Return the [x, y] coordinate for the center point of the cell that contains the specified text.  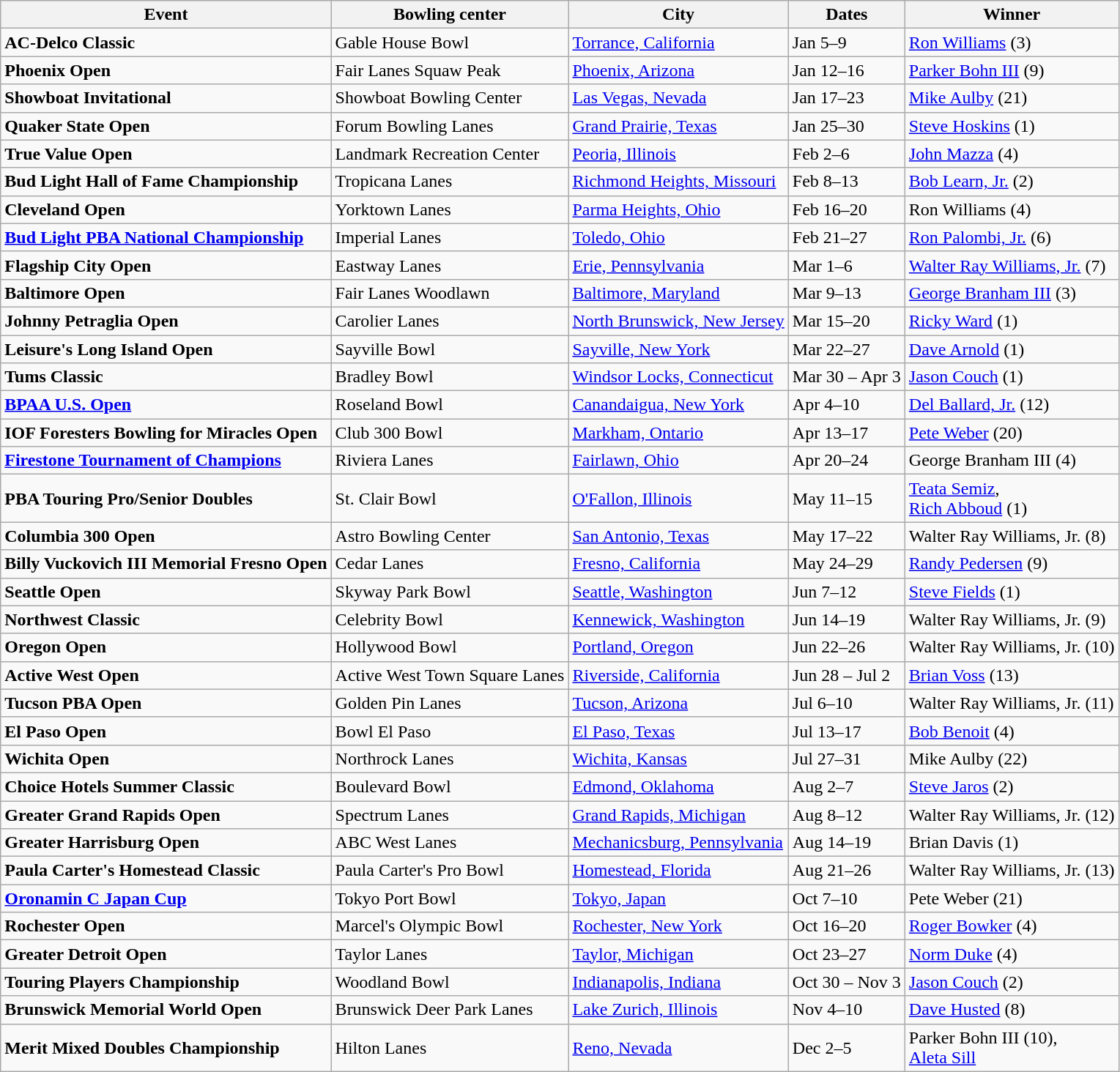
Bradley Bowl [450, 377]
Brian Voss (13) [1012, 675]
Paula Carter's Pro Bowl [450, 871]
Aug 21–26 [847, 871]
Jul 27–31 [847, 759]
Jason Couch (1) [1012, 377]
Bob Benoit (4) [1012, 731]
Pete Weber (20) [1012, 433]
Feb 2–6 [847, 154]
Feb 8–13 [847, 182]
ABC West Lanes [450, 843]
Steve Hoskins (1) [1012, 126]
Merit Mixed Doubles Championship [166, 1047]
Tums Classic [166, 377]
Touring Players Championship [166, 982]
Mar 9–13 [847, 293]
Billy Vuckovich III Memorial Fresno Open [166, 564]
Event [166, 15]
Taylor, Michigan [678, 954]
Jul 6–10 [847, 703]
Windsor Locks, Connecticut [678, 377]
Astro Bowling Center [450, 536]
Oregon Open [166, 647]
Walter Ray Williams, Jr. (13) [1012, 871]
Tucson, Arizona [678, 703]
Jun 14–19 [847, 619]
Sayville Bowl [450, 349]
O'Fallon, Illinois [678, 498]
Roger Bowker (4) [1012, 926]
Parker Bohn III (9) [1012, 70]
Rochester Open [166, 926]
Tokyo, Japan [678, 898]
Las Vegas, Nevada [678, 98]
Walter Ray Williams, Jr. (8) [1012, 536]
Celebrity Bowl [450, 619]
Cedar Lanes [450, 564]
Northrock Lanes [450, 759]
Choice Hotels Summer Classic [166, 786]
Walter Ray Williams, Jr. (9) [1012, 619]
St. Clair Bowl [450, 498]
Active West Open [166, 675]
Del Ballard, Jr. (12) [1012, 405]
Hollywood Bowl [450, 647]
Torrance, California [678, 42]
Showboat Invitational [166, 98]
Richmond Heights, Missouri [678, 182]
Marcel's Olympic Bowl [450, 926]
Bob Learn, Jr. (2) [1012, 182]
Jan 5–9 [847, 42]
Walter Ray Williams, Jr. (7) [1012, 265]
Taylor Lanes [450, 954]
Firestone Tournament of Champions [166, 461]
Bowl El Paso [450, 731]
Hilton Lanes [450, 1047]
Johnny Petraglia Open [166, 321]
Homestead, Florida [678, 871]
Wichita, Kansas [678, 759]
Dave Arnold (1) [1012, 349]
Dave Husted (8) [1012, 1010]
Grand Rapids, Michigan [678, 815]
Apr 4–10 [847, 405]
Imperial Lanes [450, 237]
Fair Lanes Woodlawn [450, 293]
Oronamin C Japan Cup [166, 898]
Feb 21–27 [847, 237]
Seattle Open [166, 592]
Ron Williams (4) [1012, 209]
Edmond, Oklahoma [678, 786]
Walter Ray Williams, Jr. (10) [1012, 647]
Greater Harrisburg Open [166, 843]
Oct 30 – Nov 3 [847, 982]
Aug 8–12 [847, 815]
Jun 28 – Jul 2 [847, 675]
Oct 7–10 [847, 898]
Greater Grand Rapids Open [166, 815]
Grand Prairie, Texas [678, 126]
Bowling center [450, 15]
Baltimore, Maryland [678, 293]
Peoria, Illinois [678, 154]
AC-Delco Classic [166, 42]
Parma Heights, Ohio [678, 209]
San Antonio, Texas [678, 536]
Baltimore Open [166, 293]
Mike Aulby (22) [1012, 759]
Paula Carter's Homestead Classic [166, 871]
Fairlawn, Ohio [678, 461]
Mar 15–20 [847, 321]
Ricky Ward (1) [1012, 321]
Pete Weber (21) [1012, 898]
PBA Touring Pro/Senior Doubles [166, 498]
Northwest Classic [166, 619]
Eastway Lanes [450, 265]
Mike Aulby (21) [1012, 98]
Sayville, New York [678, 349]
Jan 17–23 [847, 98]
Leisure's Long Island Open [166, 349]
George Branham III (3) [1012, 293]
Canandaigua, New York [678, 405]
Flagship City Open [166, 265]
Parker Bohn III (10),Aleta Sill [1012, 1047]
Lake Zurich, Illinois [678, 1010]
Club 300 Bowl [450, 433]
Jason Couch (2) [1012, 982]
Tropicana Lanes [450, 182]
Active West Town Square Lanes [450, 675]
Landmark Recreation Center [450, 154]
Brunswick Deer Park Lanes [450, 1010]
Steve Fields (1) [1012, 592]
Mechanicsburg, Pennsylvania [678, 843]
Phoenix, Arizona [678, 70]
IOF Foresters Bowling for Miracles Open [166, 433]
Jun 7–12 [847, 592]
Feb 16–20 [847, 209]
Jun 22–26 [847, 647]
Seattle, Washington [678, 592]
Brian Davis (1) [1012, 843]
Erie, Pennsylvania [678, 265]
Mar 22–27 [847, 349]
Randy Pedersen (9) [1012, 564]
Wichita Open [166, 759]
Oct 23–27 [847, 954]
Toledo, Ohio [678, 237]
Woodland Bowl [450, 982]
Riviera Lanes [450, 461]
John Mazza (4) [1012, 154]
Markham, Ontario [678, 433]
Mar 30 – Apr 3 [847, 377]
Dates [847, 15]
George Branham III (4) [1012, 461]
Dec 2–5 [847, 1047]
Ron Palombi, Jr. (6) [1012, 237]
Indianapolis, Indiana [678, 982]
Rochester, New York [678, 926]
Apr 20–24 [847, 461]
May 24–29 [847, 564]
Quaker State Open [166, 126]
Norm Duke (4) [1012, 954]
Jan 12–16 [847, 70]
Skyway Park Bowl [450, 592]
Jan 25–30 [847, 126]
Fair Lanes Squaw Peak [450, 70]
Tucson PBA Open [166, 703]
Forum Bowling Lanes [450, 126]
El Paso Open [166, 731]
BPAA U.S. Open [166, 405]
Riverside, California [678, 675]
Tokyo Port Bowl [450, 898]
Oct 16–20 [847, 926]
May 17–22 [847, 536]
Jul 13–17 [847, 731]
El Paso, Texas [678, 731]
Apr 13–17 [847, 433]
Fresno, California [678, 564]
North Brunswick, New Jersey [678, 321]
Kennewick, Washington [678, 619]
Cleveland Open [166, 209]
Boulevard Bowl [450, 786]
May 11–15 [847, 498]
Roseland Bowl [450, 405]
Winner [1012, 15]
Nov 4–10 [847, 1010]
Golden Pin Lanes [450, 703]
Walter Ray Williams, Jr. (12) [1012, 815]
Teata Semiz,Rich Abboud (1) [1012, 498]
Mar 1–6 [847, 265]
Columbia 300 Open [166, 536]
Greater Detroit Open [166, 954]
Phoenix Open [166, 70]
True Value Open [166, 154]
Portland, Oregon [678, 647]
Gable House Bowl [450, 42]
Bud Light PBA National Championship [166, 237]
Steve Jaros (2) [1012, 786]
Showboat Bowling Center [450, 98]
Aug 14–19 [847, 843]
Reno, Nevada [678, 1047]
Walter Ray Williams, Jr. (11) [1012, 703]
Ron Williams (3) [1012, 42]
Yorktown Lanes [450, 209]
City [678, 15]
Carolier Lanes [450, 321]
Brunswick Memorial World Open [166, 1010]
Bud Light Hall of Fame Championship [166, 182]
Aug 2–7 [847, 786]
Spectrum Lanes [450, 815]
